Search for the cell housing the specified text and yield its (x, y) center coordinate. 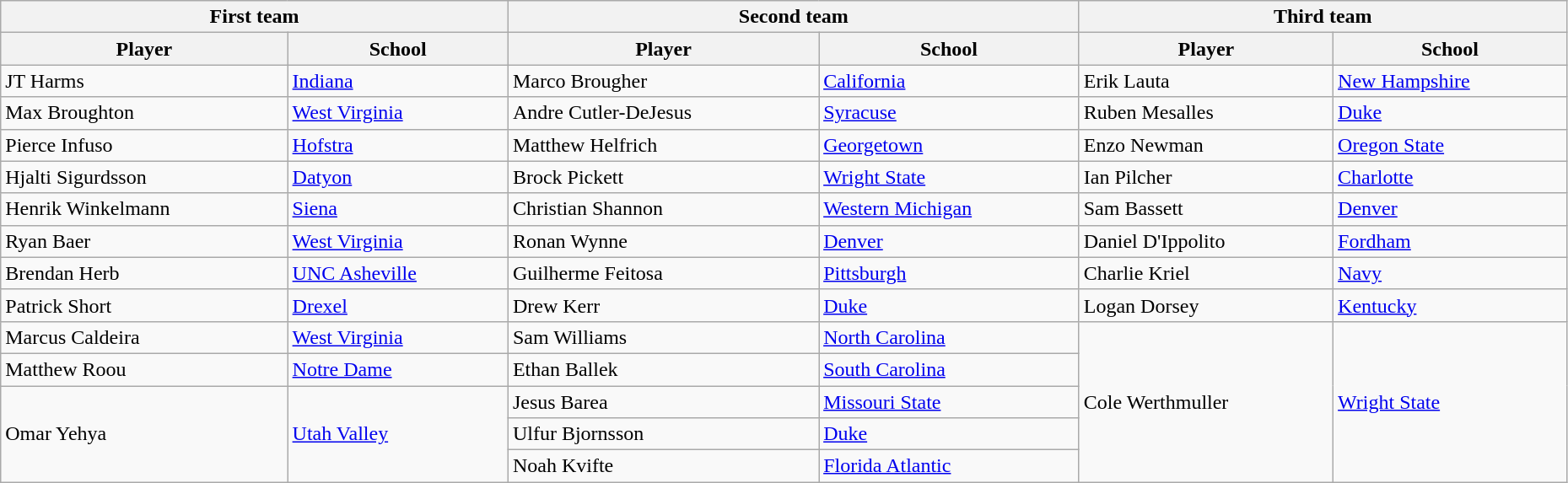
Drexel (398, 305)
Andre Cutler-DeJesus (663, 113)
Third team (1323, 17)
Marco Brougher (663, 81)
Syracuse (950, 113)
Daniel D'Ippolito (1206, 241)
Notre Dame (398, 369)
North Carolina (950, 337)
Ulfur Bjornsson (663, 434)
Hofstra (398, 145)
Ryan Baer (144, 241)
Siena (398, 209)
Sam Bassett (1206, 209)
Guilherme Feitosa (663, 273)
Charlie Kriel (1206, 273)
Ronan Wynne (663, 241)
Drew Kerr (663, 305)
JT Harms (144, 81)
Brock Pickett (663, 177)
Marcus Caldeira (144, 337)
Omar Yehya (144, 434)
Ian Pilcher (1206, 177)
New Hampshire (1451, 81)
Cole Werthmuller (1206, 401)
Kentucky (1451, 305)
South Carolina (950, 369)
California (950, 81)
First team (255, 17)
Ethan Ballek (663, 369)
Indiana (398, 81)
Henrik Winkelmann (144, 209)
Noah Kvifte (663, 466)
Matthew Helfrich (663, 145)
Second team (793, 17)
Matthew Roou (144, 369)
Datyon (398, 177)
Enzo Newman (1206, 145)
Georgetown (950, 145)
Navy (1451, 273)
Charlotte (1451, 177)
Hjalti Sigurdsson (144, 177)
Florida Atlantic (950, 466)
Christian Shannon (663, 209)
Fordham (1451, 241)
Pittsburgh (950, 273)
Ruben Mesalles (1206, 113)
Brendan Herb (144, 273)
Erik Lauta (1206, 81)
Missouri State (950, 402)
Jesus Barea (663, 402)
Logan Dorsey (1206, 305)
Patrick Short (144, 305)
Max Broughton (144, 113)
Sam Williams (663, 337)
Pierce Infuso (144, 145)
UNC Asheville (398, 273)
Western Michigan (950, 209)
Oregon State (1451, 145)
Utah Valley (398, 434)
